Search for the cell housing the specified text and yield its [x, y] center coordinate. 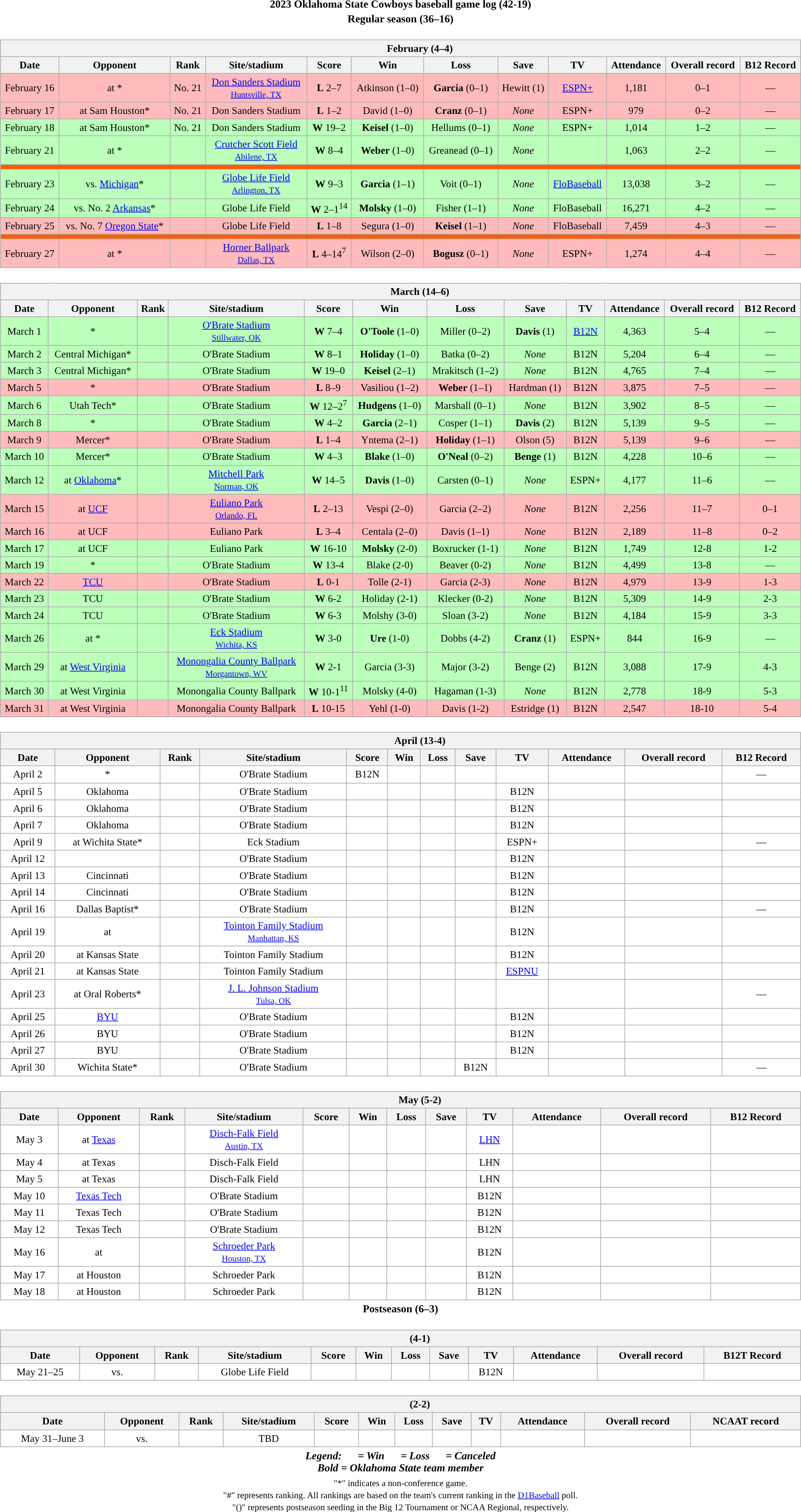
NCAAT record [746, 1421]
April 5 [28, 791]
Weber (1–1) [465, 387]
Molsky (4-0) [390, 691]
10–6 [702, 457]
Cosper (1–1) [465, 423]
Mrakitsch (1–2) [465, 371]
Garcia (2–1) [390, 423]
Molsky (1–0) [388, 208]
7–4 [702, 371]
March 17 [25, 548]
2,256 [635, 508]
O'Neal (0–2) [465, 457]
February 27 [30, 253]
13-9 [702, 582]
W 2–114 [329, 208]
March 16 [25, 531]
at Wichita State* [107, 842]
13,038 [636, 184]
844 [635, 638]
Hewitt (1) [523, 88]
Hardman (1) [535, 387]
16-9 [702, 638]
4–2 [703, 208]
March 19 [25, 565]
May 16 [30, 1252]
March 9 [25, 440]
W 9–3 [329, 184]
vs. Michigan* [114, 184]
18-10 [702, 709]
March 29 [25, 667]
David (1–0) [388, 111]
Dallas Baptist* [107, 909]
1,063 [636, 150]
4–4 [703, 253]
4–3 [703, 226]
Don Sanders StadiumHuntsville, TX [257, 88]
8–5 [702, 405]
May 31–June 3 [53, 1438]
Garcia (2-3) [465, 582]
Beaver (0-2) [465, 565]
1,274 [636, 253]
Davis (1-2) [465, 709]
ESPNU [522, 971]
Horner BallparkDallas, TX [257, 253]
Batka (0–2) [465, 354]
1-3 [770, 582]
April 13 [28, 875]
L 1–4 [328, 440]
Disch-Falk FieldAustin, TX [244, 1139]
W 16-10 [328, 548]
B12T Record [753, 1356]
Dobbs (4-2) [465, 638]
at Oral Roberts* [107, 995]
May 18 [30, 1292]
March 8 [25, 423]
February 21 [30, 150]
Globe Life FieldArlington, TX [257, 184]
Carsten (0–1) [465, 480]
4,499 [635, 565]
4,979 [635, 582]
2–2 [703, 150]
O'Brate StadiumStillwater, OK [236, 332]
March 1 [25, 332]
7,459 [636, 226]
3–2 [703, 184]
April 7 [28, 825]
Greanead (0–1) [461, 150]
April 14 [28, 892]
1,014 [636, 128]
1–2 [703, 128]
Centala (2–0) [390, 531]
May 4 [30, 1162]
April 12 [28, 858]
11–8 [702, 531]
Fisher (1–1) [461, 208]
Ure (1-0) [390, 638]
4,184 [635, 615]
12-8 [702, 548]
Crutcher Scott FieldAbilene, TX [257, 150]
L 4–147 [329, 253]
March 31 [25, 709]
February 25 [30, 226]
15-9 [702, 615]
March 12 [25, 480]
February 16 [30, 88]
May 17 [30, 1275]
Garcia (1–1) [388, 184]
Euliano ParkOrlando, FL [236, 508]
W 2-1 [328, 667]
March 10 [25, 457]
2,189 [635, 531]
Bogusz (0–1) [461, 253]
Estridge (1) [535, 709]
March 24 [25, 615]
3,088 [635, 667]
at Oklahoma* [93, 480]
Hudgens (1–0) [390, 405]
March 23 [25, 599]
Vasiliou (1–2) [390, 387]
11–7 [702, 508]
April 16 [28, 909]
May 11 [30, 1213]
Hellums (0–1) [461, 128]
April 27 [28, 1050]
April 2 [28, 774]
March 3 [25, 371]
Garcia (0–1) [461, 88]
9–6 [702, 440]
May (5-2) [400, 1100]
April 21 [28, 971]
February (4–4) [400, 48]
March 30 [25, 691]
Boxrucker (1-1) [465, 548]
(4-1) [400, 1339]
March 6 [25, 405]
April 20 [28, 954]
April 26 [28, 1034]
Major (3-2) [465, 667]
L 2–7 [329, 88]
February 23 [30, 184]
April 30 [28, 1067]
Cranz (1) [535, 638]
9–5 [702, 423]
Olson (5) [535, 440]
Keisel (1–1) [461, 226]
Keisel (1–0) [388, 128]
Davis (1–0) [390, 480]
L 1–8 [329, 226]
March (14–6) [400, 291]
Mitchell ParkNorman, OK [236, 480]
Blake (2-0) [390, 565]
April 25 [28, 1017]
W 8–4 [329, 150]
4,363 [635, 332]
W 13-4 [328, 565]
2,778 [635, 691]
4,177 [635, 480]
March 15 [25, 508]
Monongalia County BallparkMorgantown, WV [236, 667]
1,181 [636, 88]
April 19 [28, 932]
5,204 [635, 354]
(2-2) [400, 1404]
W 8–1 [328, 354]
April (13-4) [400, 741]
Davis (2) [535, 423]
4,228 [635, 457]
May 10 [30, 1196]
Yntema (2–1) [390, 440]
February 24 [30, 208]
Weber (1–0) [388, 150]
6–4 [702, 354]
5,309 [635, 599]
May 5 [30, 1179]
Cranz (0–1) [461, 111]
Holiday (1–0) [390, 354]
W 19–2 [329, 128]
Utah Tech* [93, 405]
Marshall (0–1) [465, 405]
Holiday (1–1) [465, 440]
17-9 [702, 667]
April 6 [28, 808]
Molsky (2-0) [390, 548]
W 6-3 [328, 615]
W 6-2 [328, 599]
Hagaman (1-3) [465, 691]
3,902 [635, 405]
4,765 [635, 371]
Davis (1–1) [465, 531]
979 [636, 111]
13-8 [702, 565]
Garcia (2–2) [465, 508]
16,271 [636, 208]
W 12–27 [328, 405]
Tointon Family StadiumManhattan, KS [273, 932]
3-3 [770, 615]
L 0-1 [328, 582]
Molshy (3-0) [390, 615]
Eck StadiumWichita, KS [236, 638]
Wilson (2–0) [388, 253]
March 5 [25, 387]
April 23 [28, 995]
4-3 [770, 667]
Voit (0–1) [461, 184]
11–6 [702, 480]
Miller (0–2) [465, 332]
W 7–4 [328, 332]
2-3 [770, 599]
Garcia (3-3) [390, 667]
May 21–25 [40, 1372]
April 9 [28, 842]
L 2–13 [328, 508]
5–4 [702, 332]
1,749 [635, 548]
7–5 [702, 387]
14-9 [702, 599]
February 18 [30, 128]
W 4–2 [328, 423]
Segura (1–0) [388, 226]
Klecker (0-2) [465, 599]
Schroeder ParkHouston, TX [244, 1252]
L 10-15 [328, 709]
W 10-111 [328, 691]
Keisel (2–1) [390, 371]
O'Toole (1–0) [390, 332]
Benge (2) [535, 667]
Holiday (2-1) [390, 599]
1-2 [770, 548]
J. L. Johnson StadiumTulsa, OK [273, 995]
vs. No. 2 Arkansas* [114, 208]
L 3–4 [328, 531]
5-3 [770, 691]
Eck Stadium [273, 842]
vs. No. 7 Oregon State* [114, 226]
Benge (1) [535, 457]
3,875 [635, 387]
Atkinson (1–0) [388, 88]
Tolle (2-1) [390, 582]
2,547 [635, 709]
Blake (1–0) [390, 457]
Sloan (3-2) [465, 615]
W 19–0 [328, 371]
Wichita State* [107, 1067]
18-9 [702, 691]
5-4 [770, 709]
May 3 [30, 1139]
March 22 [25, 582]
March 2 [25, 354]
May 12 [30, 1229]
W 14–5 [328, 480]
TBD [269, 1438]
February 17 [30, 111]
Davis (1) [535, 332]
Vespi (2–0) [390, 508]
W 4–3 [328, 457]
March 26 [25, 638]
L 8–9 [328, 387]
Yehl (1-0) [390, 709]
W 3-0 [328, 638]
L 1–2 [329, 111]
